Output the [X, Y] coordinate of the center of the cell containing the given text.  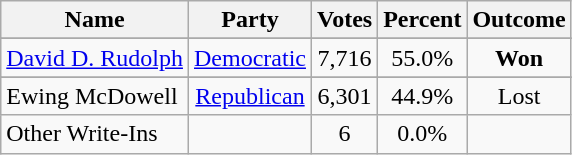
Lost [519, 96]
Won [519, 58]
Other Write-Ins [95, 134]
Ewing McDowell [95, 96]
6,301 [344, 96]
Democratic [250, 58]
Republican [250, 96]
Party [250, 20]
55.0% [422, 58]
Percent [422, 20]
Votes [344, 20]
6 [344, 134]
David D. Rudolph [95, 58]
Name [95, 20]
7,716 [344, 58]
0.0% [422, 134]
Outcome [519, 20]
44.9% [422, 96]
